Return the [x, y] coordinate for the center point of the cell that contains the specified text.  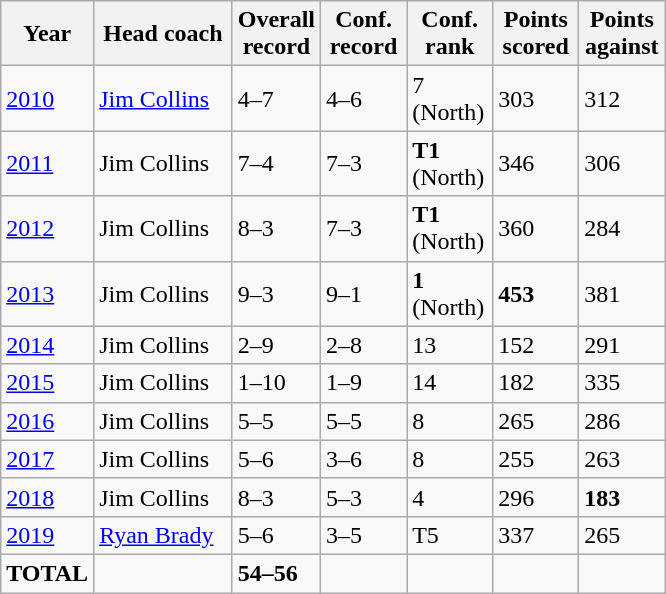
306 [622, 164]
303 [536, 98]
291 [622, 345]
346 [536, 164]
312 [622, 98]
1 (North) [450, 294]
182 [536, 383]
2–8 [364, 345]
7 (North) [450, 98]
3–6 [364, 459]
2012 [48, 228]
2–9 [276, 345]
3–5 [364, 535]
9–1 [364, 294]
2018 [48, 497]
14 [450, 383]
152 [536, 345]
360 [536, 228]
Points scored [536, 34]
T5 [450, 535]
183 [622, 497]
2016 [48, 421]
2011 [48, 164]
Conf. rank [450, 34]
2015 [48, 383]
Head coach [164, 34]
1–9 [364, 383]
296 [536, 497]
Year [48, 34]
286 [622, 421]
TOTAL [48, 573]
4 [450, 497]
381 [622, 294]
2017 [48, 459]
Ryan Brady [164, 535]
284 [622, 228]
Points against [622, 34]
2019 [48, 535]
13 [450, 345]
2013 [48, 294]
335 [622, 383]
263 [622, 459]
Overall record [276, 34]
337 [536, 535]
2014 [48, 345]
4–7 [276, 98]
Conf. record [364, 34]
453 [536, 294]
4–6 [364, 98]
1–10 [276, 383]
9–3 [276, 294]
255 [536, 459]
5–3 [364, 497]
7–4 [276, 164]
54–56 [276, 573]
2010 [48, 98]
